Detect which cell encompasses the target text, then output its (X, Y) center coordinate. 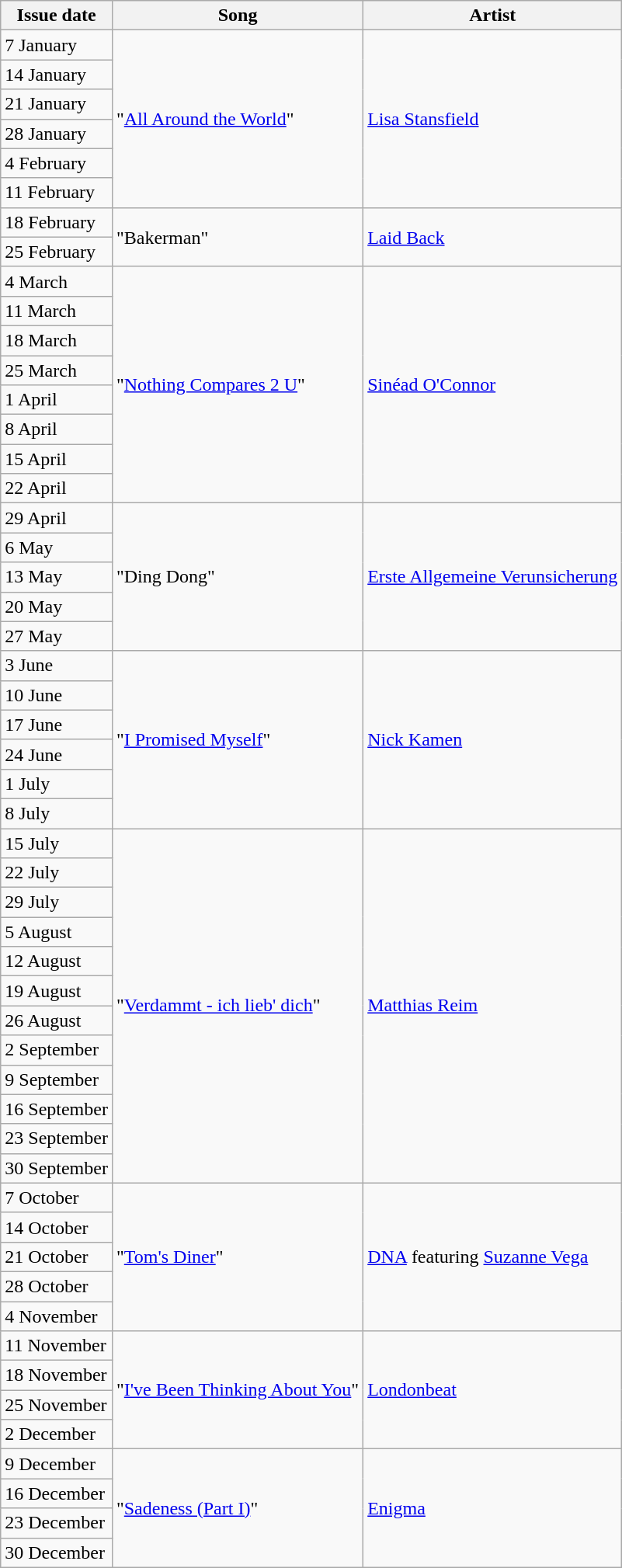
"I've Been Thinking About You" (238, 1390)
Erste Allgemeine Verunsicherung (492, 577)
30 September (57, 1168)
21 October (57, 1257)
8 July (57, 813)
22 April (57, 488)
15 April (57, 459)
Enigma (492, 1508)
Laid Back (492, 237)
30 December (57, 1552)
Nick Kamen (492, 739)
"I Promised Myself" (238, 739)
1 July (57, 784)
15 July (57, 843)
18 March (57, 340)
29 April (57, 518)
22 July (57, 873)
Song (238, 16)
"Sadeness (Part I)" (238, 1508)
4 February (57, 163)
9 September (57, 1080)
16 September (57, 1109)
13 May (57, 577)
"Bakerman" (238, 237)
16 December (57, 1493)
11 March (57, 311)
17 June (57, 725)
26 August (57, 1020)
Lisa Stansfield (492, 119)
19 August (57, 991)
Londonbeat (492, 1390)
"Tom's Diner" (238, 1257)
21 January (57, 104)
2 December (57, 1434)
Artist (492, 16)
4 March (57, 281)
3 June (57, 666)
Sinéad O'Connor (492, 384)
27 May (57, 636)
"Ding Dong" (238, 577)
5 August (57, 932)
14 January (57, 75)
1 April (57, 400)
6 May (57, 548)
18 February (57, 222)
"Nothing Compares 2 U" (238, 384)
"All Around the World" (238, 119)
12 August (57, 961)
25 March (57, 370)
4 November (57, 1316)
Issue date (57, 16)
18 November (57, 1375)
7 October (57, 1198)
23 September (57, 1139)
11 February (57, 193)
23 December (57, 1523)
7 January (57, 45)
11 November (57, 1346)
8 April (57, 429)
DNA featuring Suzanne Vega (492, 1257)
9 December (57, 1464)
28 October (57, 1286)
2 September (57, 1050)
24 June (57, 754)
29 July (57, 902)
28 January (57, 134)
10 June (57, 695)
Matthias Reim (492, 1005)
14 October (57, 1227)
25 February (57, 252)
25 November (57, 1405)
"Verdammt - ich lieb' dich" (238, 1005)
20 May (57, 607)
